Locate the cell with the specified text and output its [x, y] center coordinate. 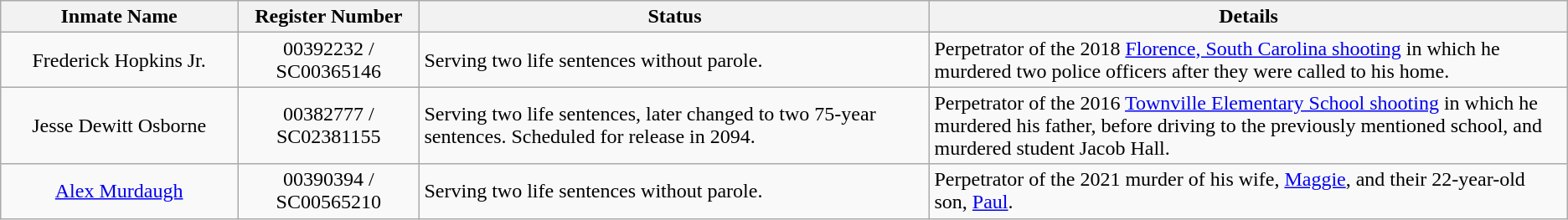
Perpetrator of the 2021 murder of his wife, Maggie, and their 22-year-old son, Paul. [1248, 191]
00382777 / SC02381155 [328, 125]
Frederick Hopkins Jr. [119, 60]
00390394 / SC00565210 [328, 191]
Register Number [328, 17]
Status [675, 17]
Inmate Name [119, 17]
Jesse Dewitt Osborne [119, 125]
Perpetrator of the 2018 Florence, South Carolina shooting in which he murdered two police officers after they were called to his home. [1248, 60]
Serving two life sentences, later changed to two 75-year sentences. Scheduled for release in 2094. [675, 125]
Alex Murdaugh [119, 191]
Details [1248, 17]
00392232 / SC00365146 [328, 60]
